For the text-containing cell, return its midpoint in [X, Y] coordinate format. 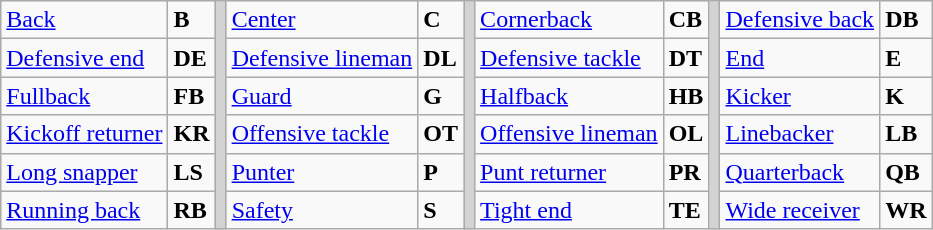
Defensive tackle [570, 58]
DL [441, 58]
FB [192, 96]
DB [906, 20]
Back [84, 20]
Center [322, 20]
Wide receiver [800, 210]
Long snapper [84, 172]
P [441, 172]
Kicker [800, 96]
E [906, 58]
Defensive end [84, 58]
B [192, 20]
DE [192, 58]
KR [192, 134]
Defensive back [800, 20]
Offensive tackle [322, 134]
OT [441, 134]
S [441, 210]
Running back [84, 210]
Quarterback [800, 172]
PR [686, 172]
Guard [322, 96]
Offensive lineman [570, 134]
CB [686, 20]
Defensive lineman [322, 58]
Fullback [84, 96]
HB [686, 96]
Cornerback [570, 20]
Punter [322, 172]
RB [192, 210]
G [441, 96]
DT [686, 58]
TE [686, 210]
End [800, 58]
C [441, 20]
Tight end [570, 210]
Punt returner [570, 172]
QB [906, 172]
Linebacker [800, 134]
Halfback [570, 96]
LB [906, 134]
K [906, 96]
LS [192, 172]
OL [686, 134]
Kickoff returner [84, 134]
WR [906, 210]
Safety [322, 210]
